Determine the [x, y] coordinate at the center of the cell enclosing the given text.  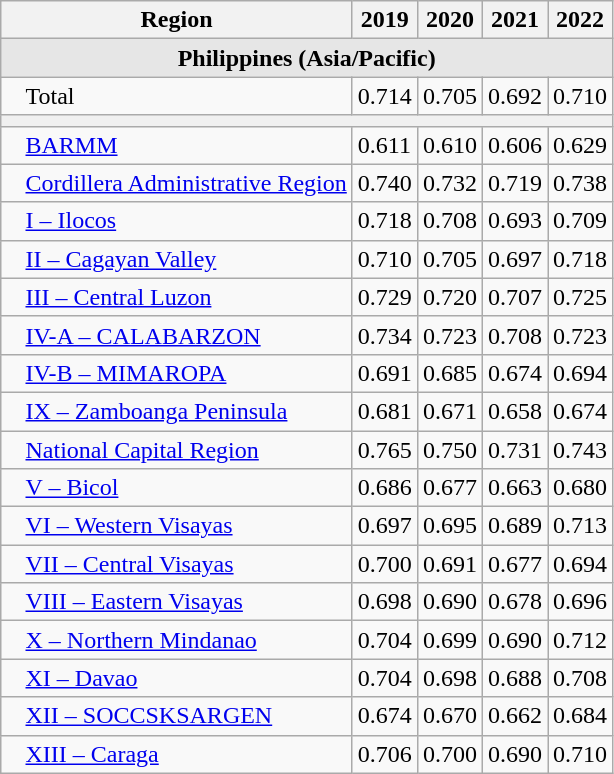
V – Bicol [177, 488]
X – Northern Mindanao [177, 640]
2020 [450, 20]
Cordillera Administrative Region [177, 183]
0.734 [384, 335]
0.611 [384, 145]
0.629 [580, 145]
0.731 [514, 449]
VII – Central Visayas [177, 564]
XIII – Caraga [177, 754]
0.750 [450, 449]
XI – Davao [177, 678]
BARMM [177, 145]
0.738 [580, 183]
0.686 [384, 488]
0.693 [514, 221]
0.740 [384, 183]
0.714 [384, 96]
IV-B – MIMAROPA [177, 373]
0.684 [580, 716]
0.707 [514, 297]
0.680 [580, 488]
0.662 [514, 716]
0.692 [514, 96]
Region [177, 20]
Total [177, 96]
XII – SOCCSKSARGEN [177, 716]
III – Central Luzon [177, 297]
0.709 [580, 221]
0.658 [514, 411]
0.706 [384, 754]
National Capital Region [177, 449]
I – Ilocos [177, 221]
0.699 [450, 640]
2022 [580, 20]
VI – Western Visayas [177, 526]
IX – Zamboanga Peninsula [177, 411]
0.663 [514, 488]
0.610 [450, 145]
II – Cagayan Valley [177, 259]
0.689 [514, 526]
0.713 [580, 526]
0.695 [450, 526]
0.729 [384, 297]
0.743 [580, 449]
IV-A – CALABARZON [177, 335]
0.720 [450, 297]
0.725 [580, 297]
0.606 [514, 145]
0.671 [450, 411]
2021 [514, 20]
0.696 [580, 602]
0.670 [450, 716]
0.712 [580, 640]
2019 [384, 20]
0.732 [450, 183]
0.681 [384, 411]
0.678 [514, 602]
0.688 [514, 678]
0.765 [384, 449]
0.685 [450, 373]
0.719 [514, 183]
Philippines (Asia/Pacific) [307, 58]
VIII – Eastern Visayas [177, 602]
